Identify which cell holds the provided text, then report its (x, y) central coordinate. 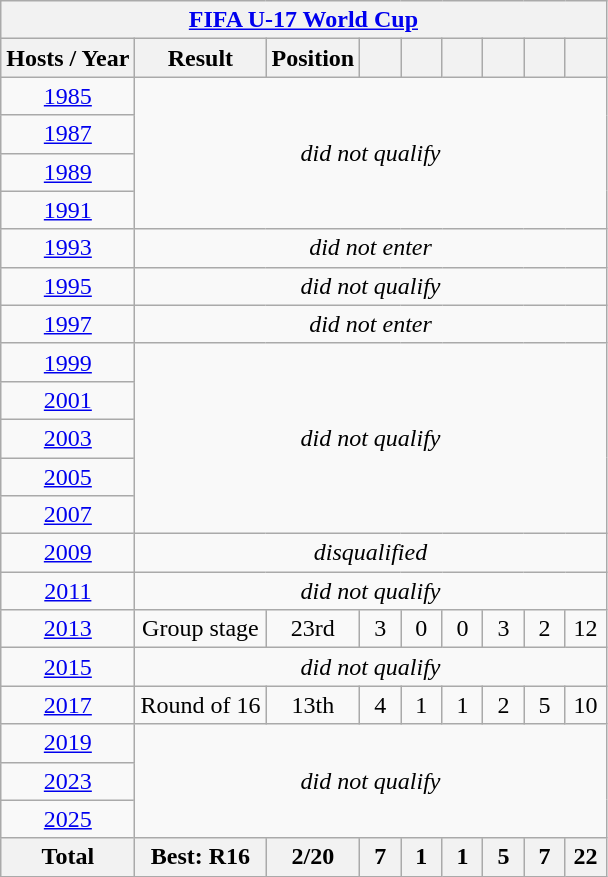
disqualified (370, 553)
4 (380, 705)
13th (313, 705)
1991 (68, 210)
Hosts / Year (68, 58)
Result (200, 58)
FIFA U-17 World Cup (304, 20)
23rd (313, 629)
Round of 16 (200, 705)
1993 (68, 248)
22 (586, 857)
2015 (68, 667)
1995 (68, 286)
2017 (68, 705)
2025 (68, 819)
Position (313, 58)
Total (68, 857)
2013 (68, 629)
Group stage (200, 629)
2019 (68, 743)
1987 (68, 134)
2007 (68, 515)
Best: R16 (200, 857)
1999 (68, 362)
1985 (68, 96)
2/20 (313, 857)
2009 (68, 553)
2023 (68, 781)
12 (586, 629)
1997 (68, 324)
2001 (68, 400)
2011 (68, 591)
10 (586, 705)
1989 (68, 172)
2003 (68, 438)
2005 (68, 477)
